Detect which cell encompasses the target text, then output its (X, Y) center coordinate. 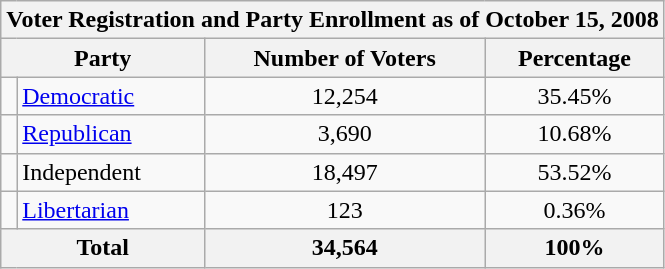
35.45% (575, 96)
Percentage (575, 58)
Libertarian (111, 210)
Independent (111, 172)
0.36% (575, 210)
3,690 (345, 134)
34,564 (345, 248)
Republican (111, 134)
Democratic (111, 96)
10.68% (575, 134)
18,497 (345, 172)
Voter Registration and Party Enrollment as of October 15, 2008 (332, 20)
Number of Voters (345, 58)
100% (575, 248)
12,254 (345, 96)
Total (103, 248)
123 (345, 210)
53.52% (575, 172)
Party (103, 58)
